Identify which cell holds the provided text, then report its [x, y] central coordinate. 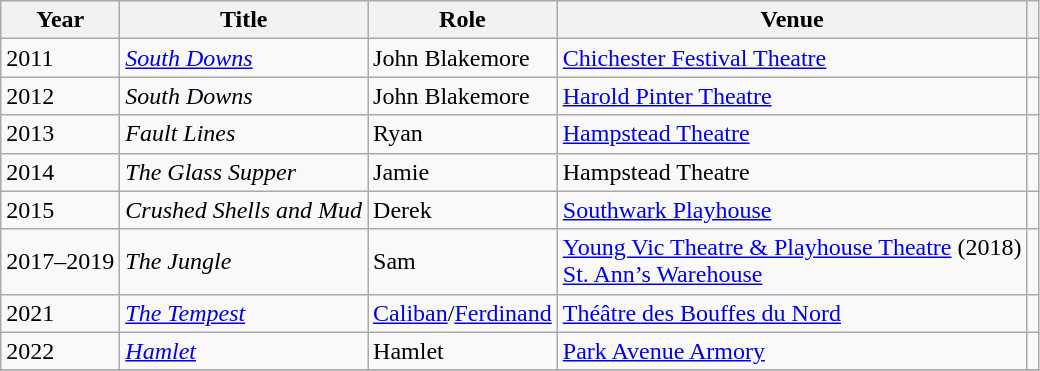
Southwark Playhouse [792, 210]
2017–2019 [60, 262]
Derek [463, 210]
2013 [60, 134]
2011 [60, 58]
Young Vic Theatre & Playhouse Theatre (2018) St. Ann’s Warehouse [792, 262]
Role [463, 20]
Chichester Festival Theatre [792, 58]
2015 [60, 210]
Caliban/Ferdinand [463, 313]
Year [60, 20]
Jamie [463, 172]
The Glass Supper [244, 172]
Park Avenue Armory [792, 351]
2014 [60, 172]
The Jungle [244, 262]
Théâtre des Bouffes du Nord [792, 313]
Title [244, 20]
2012 [60, 96]
Ryan [463, 134]
Fault Lines [244, 134]
Venue [792, 20]
Sam [463, 262]
The Tempest [244, 313]
Crushed Shells and Mud [244, 210]
2021 [60, 313]
2022 [60, 351]
Harold Pinter Theatre [792, 96]
